Identify which cell holds the provided text, then report its (x, y) central coordinate. 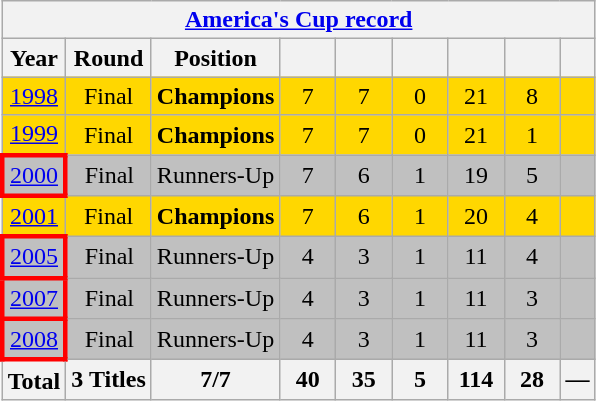
3 Titles (109, 380)
2005 (34, 258)
1999 (34, 135)
America's Cup record (298, 20)
28 (532, 380)
19 (476, 174)
114 (476, 380)
Total (34, 380)
7/7 (215, 380)
8 (532, 96)
2001 (34, 216)
35 (364, 380)
Position (215, 58)
Year (34, 58)
2008 (34, 340)
1998 (34, 96)
2007 (34, 298)
40 (308, 380)
2000 (34, 174)
— (578, 380)
20 (476, 216)
Round (109, 58)
